Determine the (X, Y) coordinate at the center of the cell enclosing the given text.  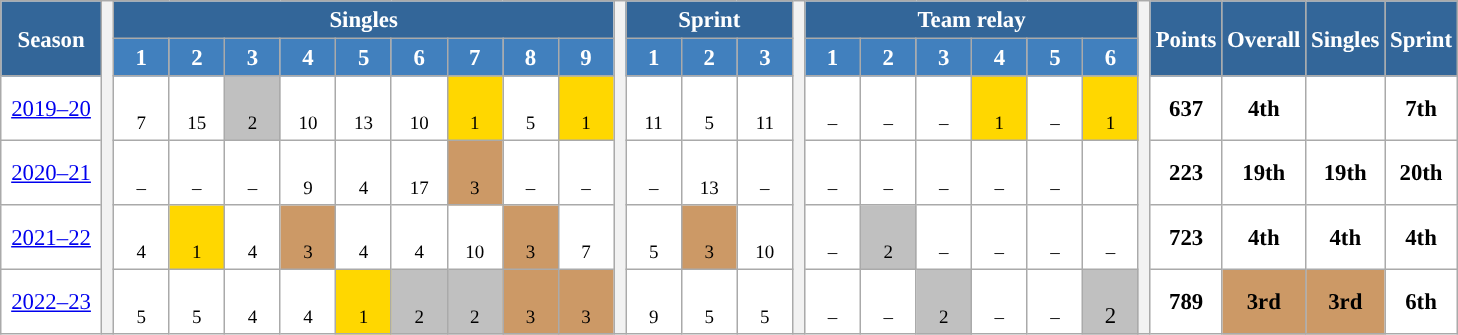
2019–20 (52, 108)
2020–21 (52, 174)
17 (419, 174)
6th (1422, 302)
20th (1422, 174)
Team relay (972, 20)
2022–23 (52, 302)
2021–22 (52, 238)
15 (197, 108)
Overall (1264, 38)
8 (531, 58)
637 (1186, 108)
789 (1186, 302)
Points (1186, 38)
Season (52, 38)
7th (1422, 108)
723 (1186, 238)
223 (1186, 174)
